Detect which cell encompasses the target text, then output its [X, Y] center coordinate. 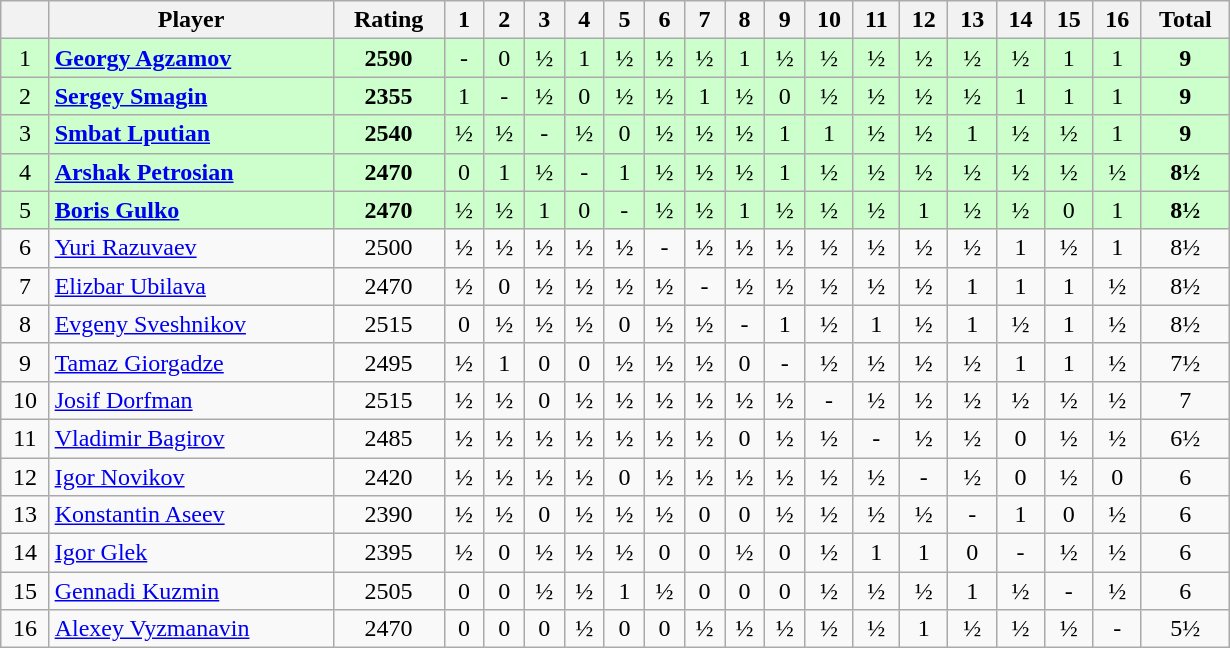
Georgy Agzamov [191, 58]
2495 [388, 362]
2420 [388, 477]
Sergey Smagin [191, 96]
Player [191, 20]
Igor Novikov [191, 477]
Igor Glek [191, 553]
5½ [1185, 629]
Konstantin Aseev [191, 515]
Yuri Razuvaev [191, 248]
Alexey Vyzmanavin [191, 629]
Josif Dorfman [191, 400]
2590 [388, 58]
2540 [388, 134]
Tamaz Giorgadze [191, 362]
Rating [388, 20]
Vladimir Bagirov [191, 438]
2500 [388, 248]
6½ [1185, 438]
2485 [388, 438]
Gennadi Kuzmin [191, 591]
2390 [388, 515]
Boris Gulko [191, 210]
Elizbar Ubilava [191, 286]
7½ [1185, 362]
Total [1185, 20]
Evgeny Sveshnikov [191, 324]
2395 [388, 553]
Arshak Petrosian [191, 172]
Smbat Lputian [191, 134]
2355 [388, 96]
2505 [388, 591]
